Capture the cell that displays the provided text and extract its (X, Y) central coordinate. 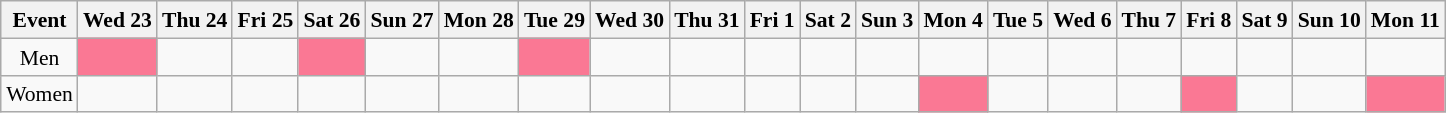
Fri 1 (772, 20)
Tue 5 (1018, 20)
Thu 24 (195, 20)
Mon 28 (479, 20)
Event (40, 20)
Wed 6 (1082, 20)
Wed 30 (630, 20)
Fri 8 (1208, 20)
Wed 23 (118, 20)
Thu 31 (707, 20)
Mon 4 (952, 20)
Thu 7 (1148, 20)
Mon 11 (1406, 20)
Men (40, 56)
Tue 29 (554, 20)
Sat 2 (828, 20)
Sun 27 (402, 20)
Women (40, 94)
Sat 26 (332, 20)
Sun 3 (887, 20)
Fri 25 (265, 20)
Sat 9 (1264, 20)
Sun 10 (1330, 20)
